Output the (x, y) coordinate of the center of the cell containing the given text.  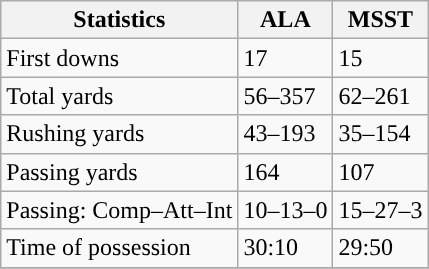
Statistics (120, 20)
56–357 (286, 96)
164 (286, 172)
29:50 (380, 248)
Rushing yards (120, 134)
Passing yards (120, 172)
35–154 (380, 134)
107 (380, 172)
First downs (120, 58)
10–13–0 (286, 210)
17 (286, 58)
Total yards (120, 96)
62–261 (380, 96)
Passing: Comp–Att–Int (120, 210)
MSST (380, 20)
15–27–3 (380, 210)
43–193 (286, 134)
15 (380, 58)
Time of possession (120, 248)
30:10 (286, 248)
ALA (286, 20)
